Output the [X, Y] coordinate of the center of the cell containing the given text.  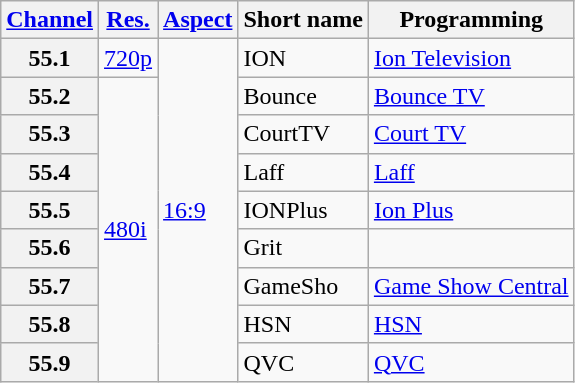
Short name [303, 20]
55.3 [50, 134]
IONPlus [303, 210]
55.9 [50, 362]
480i [128, 229]
55.2 [50, 96]
55.7 [50, 286]
720p [128, 58]
Court TV [471, 134]
Channel [50, 20]
Ion Television [471, 58]
55.4 [50, 172]
Grit [303, 248]
Bounce TV [471, 96]
GameSho [303, 286]
16:9 [198, 210]
Res. [128, 20]
Ion Plus [471, 210]
CourtTV [303, 134]
55.8 [50, 324]
ION [303, 58]
55.6 [50, 248]
Aspect [198, 20]
Game Show Central [471, 286]
Bounce [303, 96]
55.5 [50, 210]
Programming [471, 20]
55.1 [50, 58]
